Pinpoint the cell where the given text exists, returning its [X, Y] midpoint coordinate. 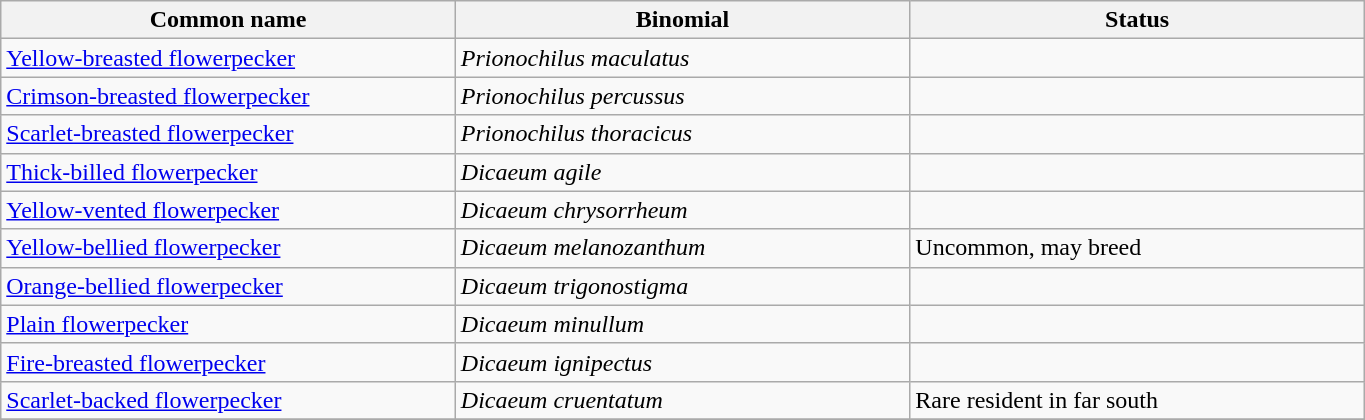
Scarlet-backed flowerpecker [228, 400]
Orange-bellied flowerpecker [228, 286]
Dicaeum chrysorrheum [682, 210]
Plain flowerpecker [228, 324]
Yellow-breasted flowerpecker [228, 58]
Prionochilus thoracicus [682, 134]
Scarlet-breasted flowerpecker [228, 134]
Yellow-vented flowerpecker [228, 210]
Dicaeum melanozanthum [682, 248]
Dicaeum agile [682, 172]
Crimson-breasted flowerpecker [228, 96]
Binomial [682, 20]
Uncommon, may breed [1138, 248]
Thick-billed flowerpecker [228, 172]
Dicaeum trigonostigma [682, 286]
Dicaeum cruentatum [682, 400]
Prionochilus maculatus [682, 58]
Prionochilus percussus [682, 96]
Status [1138, 20]
Dicaeum ignipectus [682, 362]
Rare resident in far south [1138, 400]
Common name [228, 20]
Fire-breasted flowerpecker [228, 362]
Dicaeum minullum [682, 324]
Yellow-bellied flowerpecker [228, 248]
